Output the [x, y] coordinate of the center of the cell containing the given text.  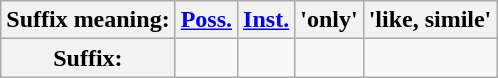
Poss. [206, 20]
'only' [329, 20]
'like, simile' [430, 20]
Inst. [266, 20]
Suffix meaning: [88, 20]
Suffix: [88, 58]
